Identify which cell holds the provided text, then report its [x, y] central coordinate. 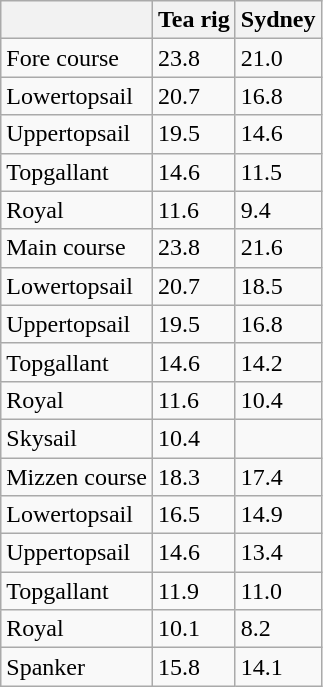
9.4 [278, 210]
11.0 [278, 591]
14.9 [278, 515]
Fore course [77, 58]
11.5 [278, 172]
15.8 [194, 667]
16.5 [194, 515]
Sydney [278, 20]
Tea rig [194, 20]
21.0 [278, 58]
18.3 [194, 477]
18.5 [278, 286]
17.4 [278, 477]
Skysail [77, 438]
13.4 [278, 553]
14.2 [278, 362]
10.1 [194, 629]
14.1 [278, 667]
Mizzen course [77, 477]
Main course [77, 248]
21.6 [278, 248]
11.9 [194, 591]
Spanker [77, 667]
8.2 [278, 629]
